Scan for the cell matching the given text and deliver its [x, y] coordinate at center. 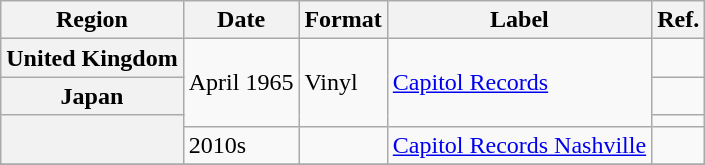
Label [519, 20]
April 1965 [241, 82]
Date [241, 20]
2010s [241, 145]
Capitol Records [519, 82]
Format [343, 20]
Capitol Records Nashville [519, 145]
Japan [92, 96]
Ref. [678, 20]
Vinyl [343, 82]
Region [92, 20]
United Kingdom [92, 58]
